Extract the (x, y) coordinate from the center of the cell holding the provided text.  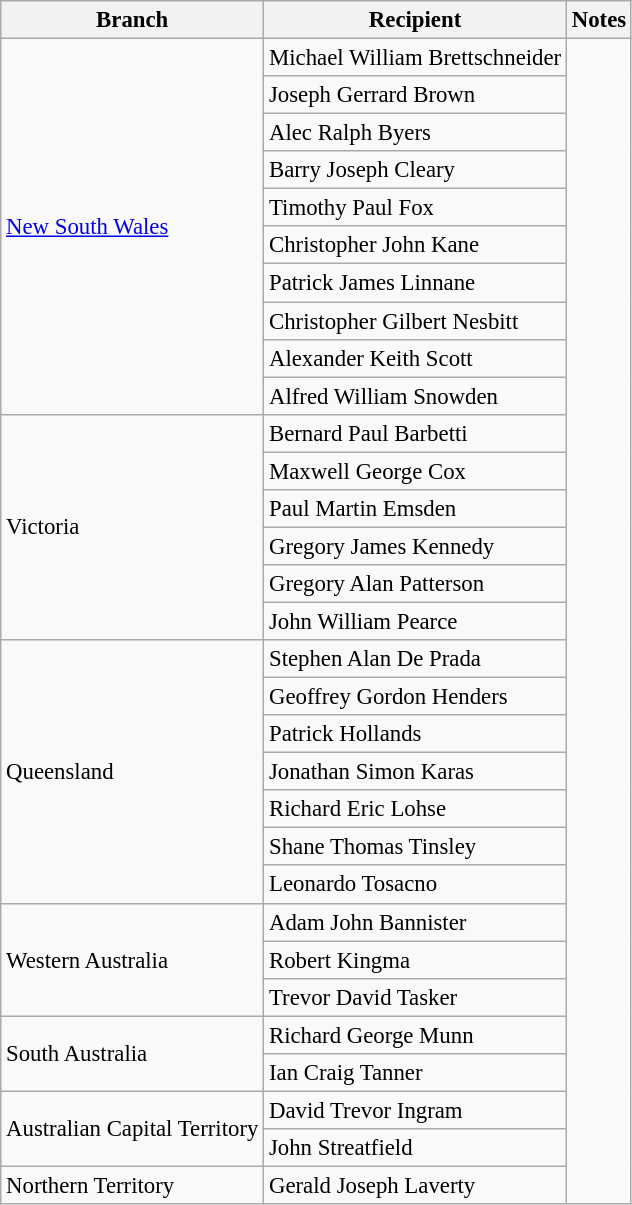
Alexander Keith Scott (416, 358)
Notes (598, 20)
Trevor David Tasker (416, 997)
Christopher Gilbert Nesbitt (416, 321)
Robert Kingma (416, 960)
Gregory Alan Patterson (416, 584)
Leonardo Tosacno (416, 885)
Joseph Gerrard Brown (416, 95)
John Streatfield (416, 1148)
Gregory James Kennedy (416, 546)
Northern Territory (132, 1185)
Bernard Paul Barbetti (416, 433)
Patrick Hollands (416, 734)
Timothy Paul Fox (416, 208)
Richard George Munn (416, 1035)
Australian Capital Territory (132, 1128)
Alec Ralph Byers (416, 133)
Richard Eric Lohse (416, 809)
Jonathan Simon Karas (416, 772)
Branch (132, 20)
David Trevor Ingram (416, 1110)
Paul Martin Emsden (416, 509)
Geoffrey Gordon Henders (416, 697)
Recipient (416, 20)
Queensland (132, 772)
Maxwell George Cox (416, 471)
Christopher John Kane (416, 245)
New South Wales (132, 227)
Gerald Joseph Laverty (416, 1185)
Alfred William Snowden (416, 396)
Ian Craig Tanner (416, 1073)
Stephen Alan De Prada (416, 659)
John William Pearce (416, 621)
Western Australia (132, 960)
Barry Joseph Cleary (416, 170)
South Australia (132, 1054)
Victoria (132, 527)
Shane Thomas Tinsley (416, 847)
Adam John Bannister (416, 922)
Michael William Brettschneider (416, 58)
Patrick James Linnane (416, 283)
